From the cell containing the given text, extract its center point as [X, Y] coordinate. 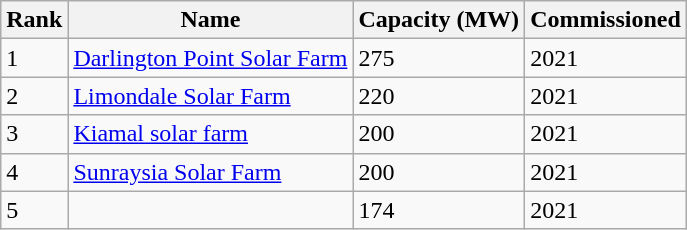
3 [34, 134]
Kiamal solar farm [210, 134]
Commissioned [606, 20]
Rank [34, 20]
1 [34, 58]
Sunraysia Solar Farm [210, 172]
2 [34, 96]
Capacity (MW) [439, 20]
220 [439, 96]
174 [439, 210]
5 [34, 210]
Limondale Solar Farm [210, 96]
275 [439, 58]
4 [34, 172]
Name [210, 20]
Darlington Point Solar Farm [210, 58]
